Extract the [x, y] coordinate from the center of the cell holding the provided text.  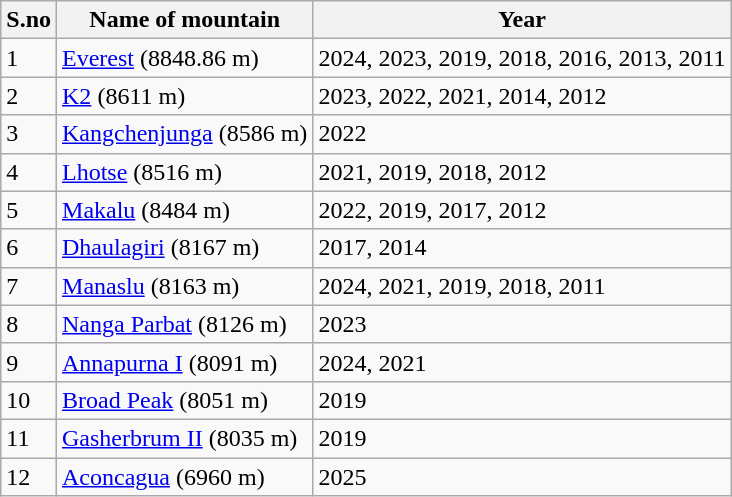
Name of mountain [185, 20]
2017, 2014 [522, 248]
12 [29, 477]
2024, 2021 [522, 362]
S.no [29, 20]
7 [29, 286]
8 [29, 324]
Lhotse (8516 m) [185, 172]
Annapurna I (8091 m) [185, 362]
1 [29, 58]
4 [29, 172]
3 [29, 134]
Broad Peak (8051 m) [185, 400]
11 [29, 438]
Dhaulagiri (8167 m) [185, 248]
2024, 2021, 2019, 2018, 2011 [522, 286]
2024, 2023, 2019, 2018, 2016, 2013, 2011 [522, 58]
Manaslu (8163 m) [185, 286]
Gasherbrum II (8035 m) [185, 438]
2021, 2019, 2018, 2012 [522, 172]
2025 [522, 477]
Kangchenjunga (8586 m) [185, 134]
Everest (8848.86 m) [185, 58]
6 [29, 248]
2023, 2022, 2021, 2014, 2012 [522, 96]
2022, 2019, 2017, 2012 [522, 210]
5 [29, 210]
Nanga Parbat (8126 m) [185, 324]
2 [29, 96]
9 [29, 362]
2022 [522, 134]
2023 [522, 324]
Aconcagua (6960 m) [185, 477]
Year [522, 20]
10 [29, 400]
Makalu (8484 m) [185, 210]
K2 (8611 m) [185, 96]
